Find where the given text appears and provide that cell's center as (X, Y) coordinate. 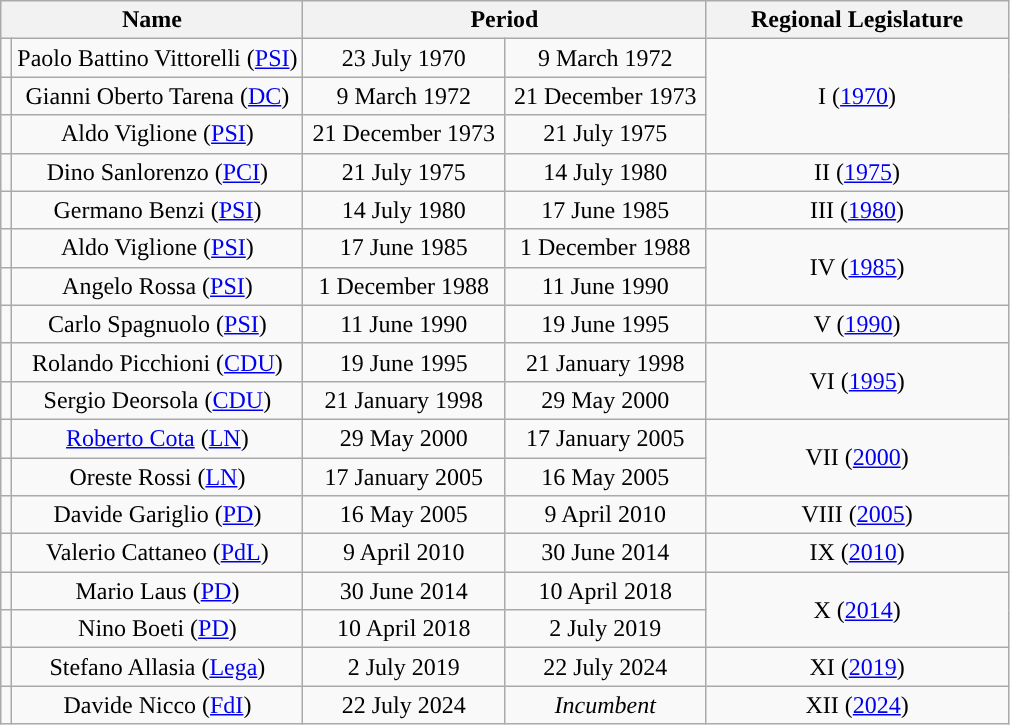
Rolando Picchioni (CDU) (158, 362)
VII (2000) (857, 457)
Period (504, 20)
Gianni Oberto Tarena (DC) (158, 96)
IX (2010) (857, 553)
Davide Gariglio (PD) (158, 515)
XI (2019) (857, 667)
Paolo Battino Vittorelli (PSI) (158, 58)
Name (152, 20)
23 July 1970 (404, 58)
Nino Boeti (PD) (158, 629)
X (2014) (857, 610)
Oreste Rossi (LN) (158, 477)
IV (1985) (857, 267)
II (1975) (857, 172)
Regional Legislature (857, 20)
Carlo Spagnuolo (PSI) (158, 324)
III (1980) (857, 210)
VIII (2005) (857, 515)
V (1990) (857, 324)
Incumbent (604, 705)
Mario Laus (PD) (158, 591)
Stefano Allasia (Lega) (158, 667)
Davide Nicco (FdI) (158, 705)
XII (2024) (857, 705)
I (1970) (857, 96)
Angelo Rossa (PSI) (158, 286)
Roberto Cota (LN) (158, 438)
Valerio Cattaneo (PdL) (158, 553)
Germano Benzi (PSI) (158, 210)
Sergio Deorsola (CDU) (158, 400)
Dino Sanlorenzo (PCI) (158, 172)
VI (1995) (857, 381)
